For the text-containing cell, return its midpoint in (X, Y) coordinate format. 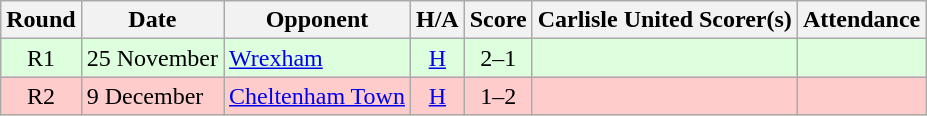
Attendance (861, 20)
Wrexham (318, 58)
Carlisle United Scorer(s) (664, 20)
R2 (41, 96)
Opponent (318, 20)
Round (41, 20)
Cheltenham Town (318, 96)
H/A (437, 20)
9 December (152, 96)
25 November (152, 58)
2–1 (498, 58)
R1 (41, 58)
Score (498, 20)
1–2 (498, 96)
Date (152, 20)
